Determine the [x, y] coordinate at the center of the cell enclosing the given text.  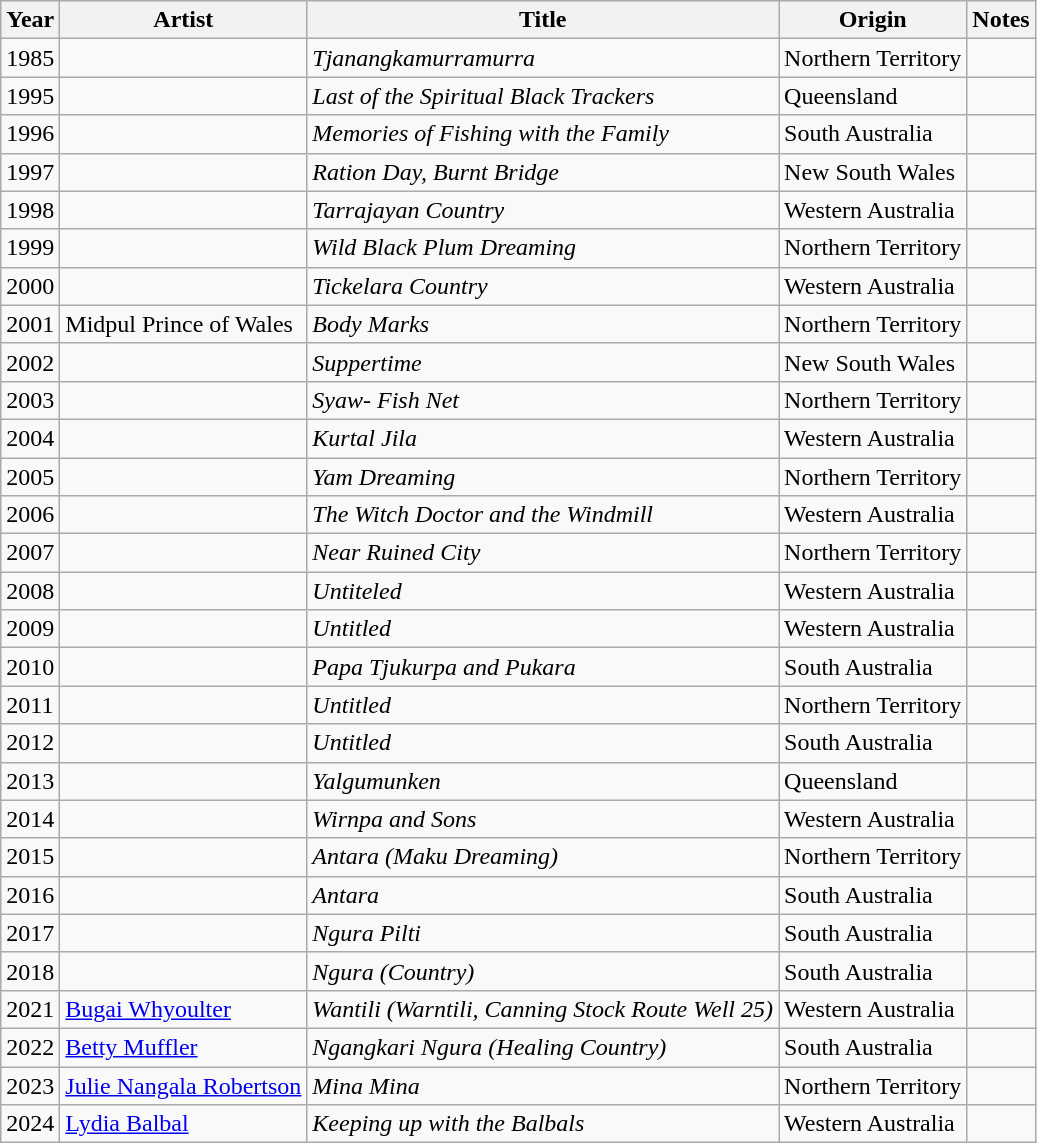
Syaw- Fish Net [543, 400]
2005 [30, 477]
Origin [873, 20]
Tarrajayan Country [543, 210]
Julie Nangala Robertson [184, 1085]
Notes [1001, 20]
Bugai Whyoulter [184, 1009]
2021 [30, 1009]
Near Ruined City [543, 553]
2015 [30, 857]
2009 [30, 629]
Midpul Prince of Wales [184, 324]
1995 [30, 96]
Untiteled [543, 591]
2007 [30, 553]
Ngura Pilti [543, 933]
1996 [30, 134]
Ration Day, Burnt Bridge [543, 172]
Memories of Fishing with the Family [543, 134]
1998 [30, 210]
1999 [30, 248]
Suppertime [543, 362]
Ngangkari Ngura (Healing Country) [543, 1047]
Ngura (Country) [543, 971]
Body Marks [543, 324]
2004 [30, 438]
2011 [30, 705]
2018 [30, 971]
2014 [30, 819]
Artist [184, 20]
2013 [30, 781]
Mina Mina [543, 1085]
2024 [30, 1124]
2023 [30, 1085]
1997 [30, 172]
Betty Muffler [184, 1047]
Wirnpa and Sons [543, 819]
2016 [30, 895]
1985 [30, 58]
Lydia Balbal [184, 1124]
The Witch Doctor and the Windmill [543, 515]
Wild Black Plum Dreaming [543, 248]
Papa Tjukurpa and Pukara [543, 667]
Kurtal Jila [543, 438]
Yam Dreaming [543, 477]
Year [30, 20]
Last of the Spiritual Black Trackers [543, 96]
Tjanangkamurramurra [543, 58]
2002 [30, 362]
2017 [30, 933]
Antara (Maku Dreaming) [543, 857]
2022 [30, 1047]
2001 [30, 324]
Keeping up with the Balbals [543, 1124]
Wantili (Warntili, Canning Stock Route Well 25) [543, 1009]
2003 [30, 400]
Tickelara Country [543, 286]
Title [543, 20]
2008 [30, 591]
2000 [30, 286]
2006 [30, 515]
2010 [30, 667]
Antara [543, 895]
2012 [30, 743]
Yalgumunken [543, 781]
